Search for the cell housing the specified text and yield its (x, y) center coordinate. 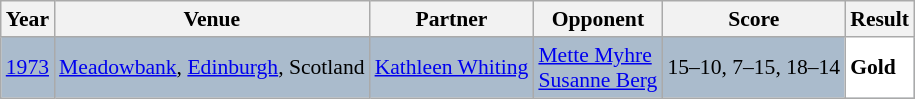
Meadowbank, Edinburgh, Scotland (212, 68)
15–10, 7–15, 18–14 (754, 68)
Partner (452, 19)
Mette Myhre Susanne Berg (598, 68)
Result (880, 19)
Gold (880, 68)
Kathleen Whiting (452, 68)
Opponent (598, 19)
1973 (28, 68)
Score (754, 19)
Venue (212, 19)
Year (28, 19)
